Scan for the cell matching the given text and deliver its (x, y) coordinate at center. 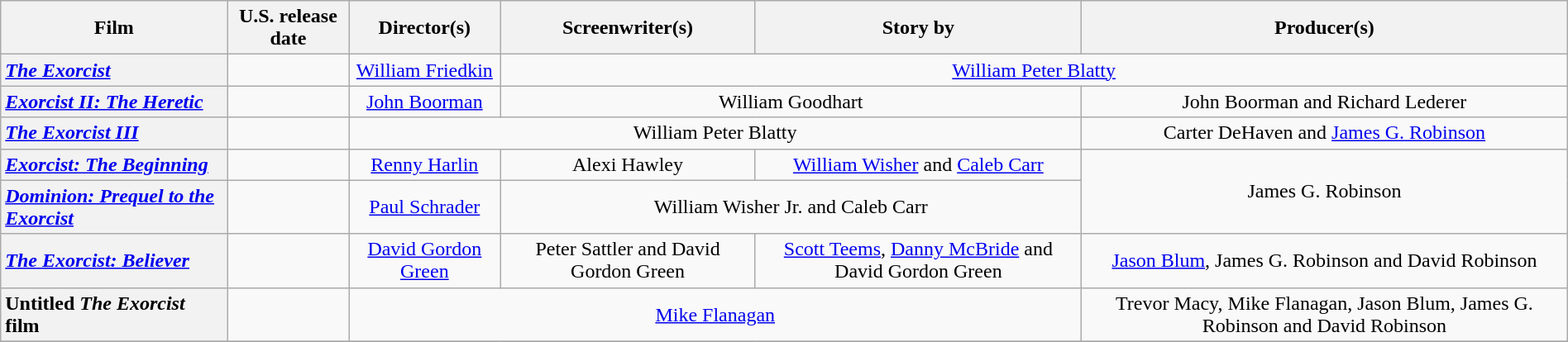
James G. Robinson (1325, 192)
Screenwriter(s) (628, 28)
William Friedkin (425, 70)
Carter DeHaven and James G. Robinson (1325, 133)
Alexi Hawley (628, 164)
The Exorcist (114, 70)
Exorcist II: The Heretic (114, 102)
Exorcist: The Beginning (114, 164)
Scott Teems, Danny McBride and David Gordon Green (918, 261)
Film (114, 28)
John Boorman (425, 102)
Renny Harlin (425, 164)
William Wisher and Caleb Carr (918, 164)
U.S. release date (288, 28)
William Wisher Jr. and Caleb Carr (791, 207)
Paul Schrader (425, 207)
David Gordon Green (425, 261)
Jason Blum, James G. Robinson and David Robinson (1325, 261)
John Boorman and Richard Lederer (1325, 102)
William Goodhart (791, 102)
Producer(s) (1325, 28)
Dominion: Prequel to the Exorcist (114, 207)
Story by (918, 28)
The Exorcist: Believer (114, 261)
Mike Flanagan (715, 314)
The Exorcist III (114, 133)
Trevor Macy, Mike Flanagan, Jason Blum, James G. Robinson and David Robinson (1325, 314)
Untitled The Exorcist film (114, 314)
Peter Sattler and David Gordon Green (628, 261)
Director(s) (425, 28)
